For the text-containing cell, return its midpoint in [X, Y] coordinate format. 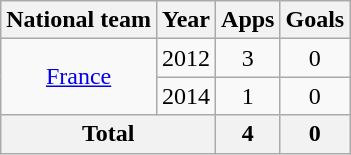
France [79, 77]
National team [79, 20]
Goals [315, 20]
2014 [186, 96]
2012 [186, 58]
1 [248, 96]
Year [186, 20]
3 [248, 58]
Apps [248, 20]
Total [108, 134]
4 [248, 134]
